Extract the (X, Y) coordinate from the center of the cell holding the provided text.  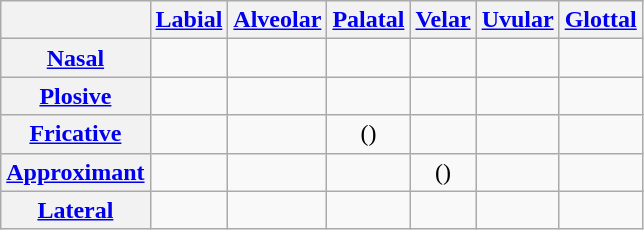
Uvular (518, 20)
Velar (443, 20)
Palatal (368, 20)
Alveolar (278, 20)
Plosive (76, 96)
Fricative (76, 134)
Glottal (600, 20)
Nasal (76, 58)
Lateral (76, 210)
Labial (189, 20)
Approximant (76, 172)
